Find where the given text appears and provide that cell's center as (X, Y) coordinate. 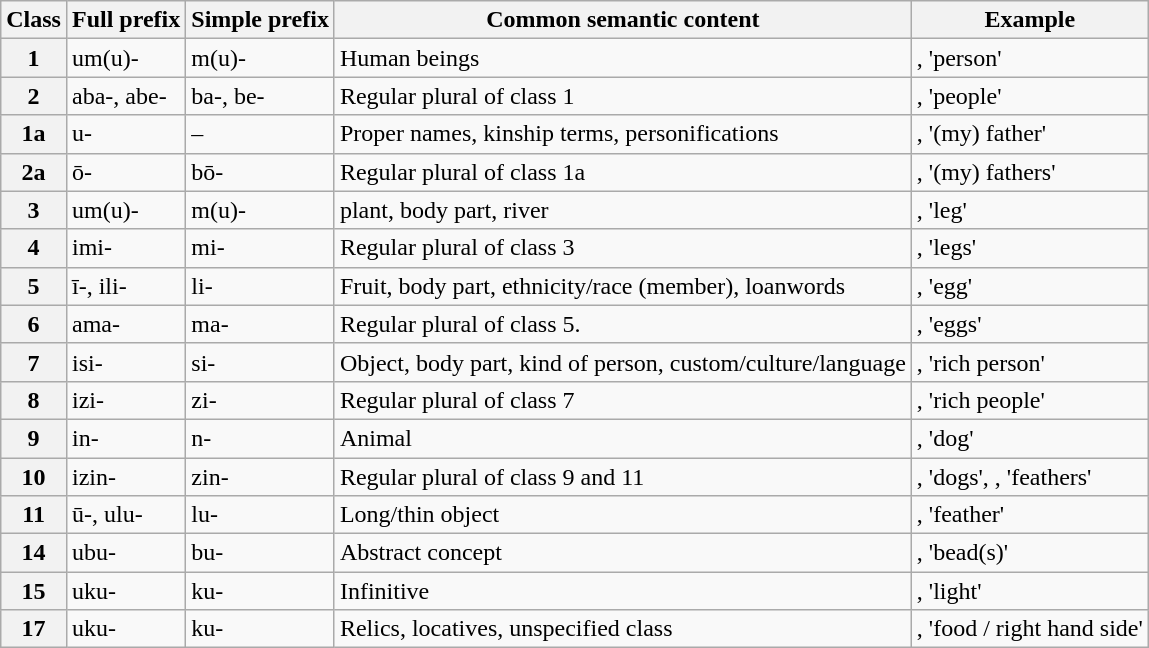
, 'bead(s)' (1030, 553)
, 'rich person' (1030, 362)
, 'egg' (1030, 286)
Regular plural of class 9 and 11 (622, 477)
Infinitive (622, 591)
2a (34, 172)
Common semantic content (622, 20)
Simple prefix (260, 20)
6 (34, 324)
9 (34, 438)
ama- (126, 324)
Fruit, body part, ethnicity/race (member), loanwords (622, 286)
3 (34, 210)
ubu- (126, 553)
Human beings (622, 58)
, 'people' (1030, 96)
bu- (260, 553)
isi- (126, 362)
1 (34, 58)
, 'light' (1030, 591)
, 'eggs' (1030, 324)
ī-, ili- (126, 286)
li- (260, 286)
14 (34, 553)
2 (34, 96)
imi- (126, 248)
, 'person' (1030, 58)
, 'rich people' (1030, 400)
in- (126, 438)
u- (126, 134)
n- (260, 438)
ō- (126, 172)
aba-, abe- (126, 96)
Relics, locatives, unspecified class (622, 629)
bō- (260, 172)
izin- (126, 477)
Regular plural of class 1a (622, 172)
Example (1030, 20)
si- (260, 362)
, '(my) fathers' (1030, 172)
plant, body part, river (622, 210)
7 (34, 362)
zin- (260, 477)
, 'dog' (1030, 438)
lu- (260, 515)
4 (34, 248)
Object, body part, kind of person, custom/culture/language (622, 362)
Long/thin object (622, 515)
Regular plural of class 1 (622, 96)
8 (34, 400)
10 (34, 477)
mi- (260, 248)
Full prefix (126, 20)
11 (34, 515)
Class (34, 20)
1a (34, 134)
zi- (260, 400)
– (260, 134)
ma- (260, 324)
, '(my) father' (1030, 134)
ū-, ulu- (126, 515)
, 'legs' (1030, 248)
Animal (622, 438)
, 'leg' (1030, 210)
Regular plural of class 3 (622, 248)
Abstract concept (622, 553)
Proper names, kinship terms, personifications (622, 134)
5 (34, 286)
, 'feather' (1030, 515)
, 'food / right hand side' (1030, 629)
ba-, be- (260, 96)
Regular plural of class 7 (622, 400)
17 (34, 629)
Regular plural of class 5. (622, 324)
, 'dogs', , 'feathers' (1030, 477)
15 (34, 591)
izi- (126, 400)
